Locate the cell with the specified text and output its (X, Y) center coordinate. 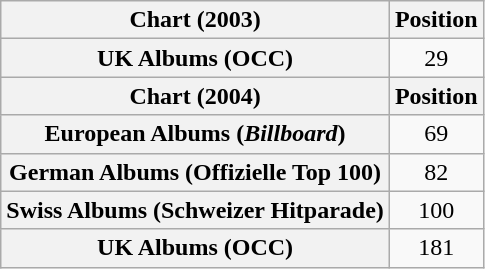
Chart (2004) (196, 96)
69 (436, 134)
European Albums (Billboard) (196, 134)
181 (436, 248)
29 (436, 58)
100 (436, 210)
82 (436, 172)
Chart (2003) (196, 20)
Swiss Albums (Schweizer Hitparade) (196, 210)
German Albums (Offizielle Top 100) (196, 172)
